For the text-containing cell, return its midpoint in [x, y] coordinate format. 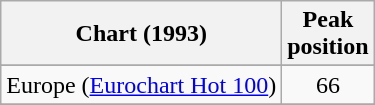
Chart (1993) [142, 34]
Peakposition [328, 34]
Europe (Eurochart Hot 100) [142, 85]
66 [328, 85]
